Determine the (x, y) coordinate at the center of the cell enclosing the given text.  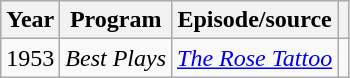
Program (116, 20)
Year (30, 20)
Episode/source (255, 20)
Best Plays (116, 58)
The Rose Tattoo (255, 58)
1953 (30, 58)
